For the text-containing cell, return its midpoint in [X, Y] coordinate format. 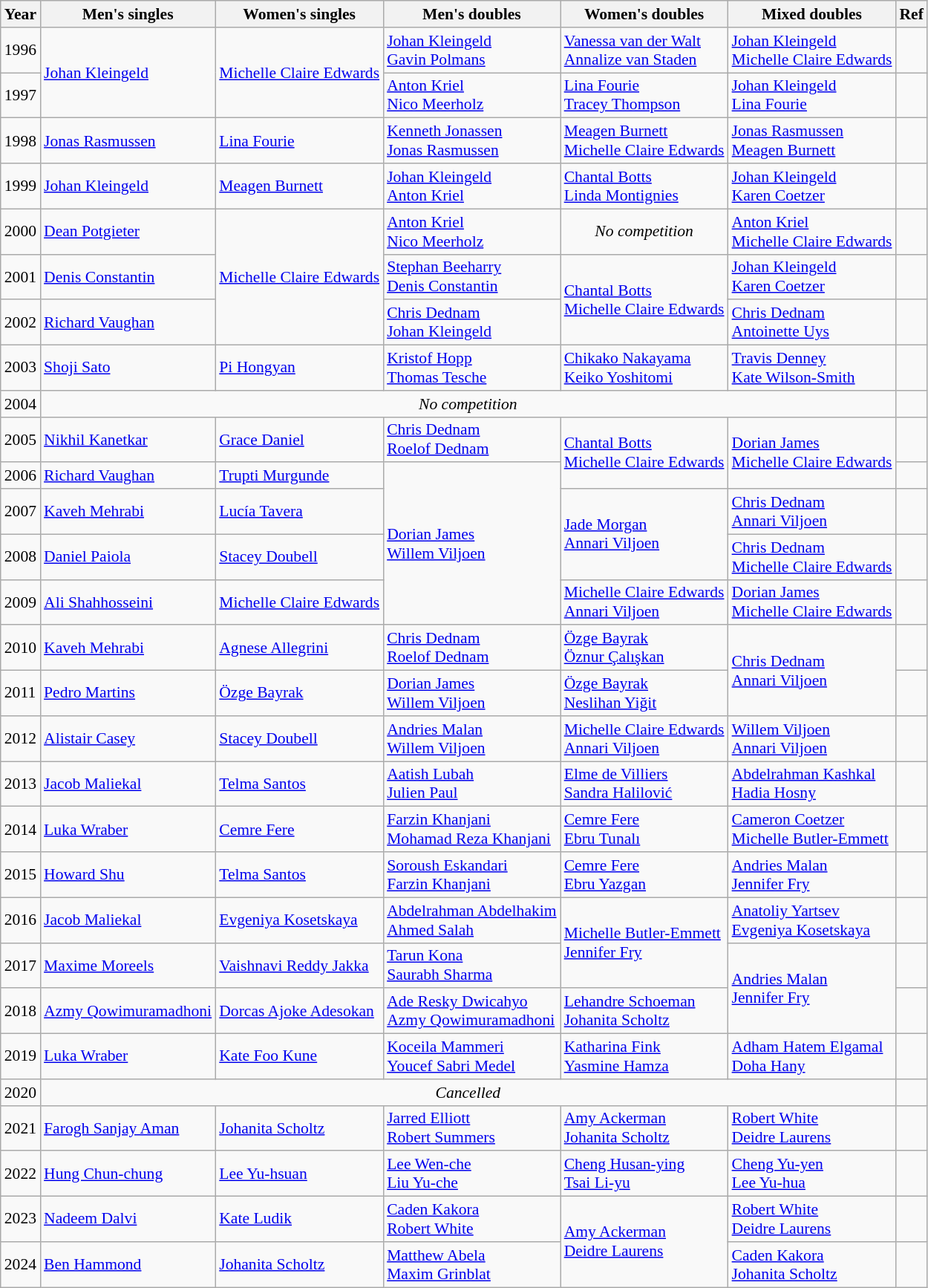
Women's singles [299, 14]
Jonas Rasmussen Meagen Burnett [812, 141]
2010 [21, 648]
Men's doubles [472, 14]
Chris Dednam Antoinette Uys [812, 322]
2009 [21, 602]
2020 [21, 1093]
Cheng Husan-ying Tsai Li-yu [644, 1174]
Vanessa van der Walt Annalize van Staden [644, 51]
Lina Fourie Tracey Thompson [644, 95]
2021 [21, 1128]
Michelle Butler-Emmett Jennifer Fry [644, 943]
Jonas Rasmussen [128, 141]
Matthew Abela Maxim Grinblat [472, 1264]
Howard Shu [128, 875]
Agnese Allegrini [299, 648]
Soroush Eskandari Farzin Khanjani [472, 875]
Trupti Murgunde [299, 476]
2015 [21, 875]
Kristof Hopp Thomas Tesche [472, 368]
Johan Kleingeld Michelle Claire Edwards [812, 51]
2022 [21, 1174]
Johan Kleingeld Gavin Polmans [472, 51]
Chantal Botts Linda Montignies [644, 186]
Chris Dednam Johan Kleingeld [472, 322]
2007 [21, 511]
Year [21, 14]
Koceila Mammeri Youcef Sabri Medel [472, 1056]
Amy Ackerman Deidre Laurens [644, 1242]
2013 [21, 784]
Shoji Sato [128, 368]
Daniel Paiola [128, 557]
Abdelrahman Abdelhakim Ahmed Salah [472, 920]
Dean Potgieter [128, 232]
Cancelled [468, 1093]
Nadeem Dalvi [128, 1220]
Cheng Yu-yen Lee Yu-hua [812, 1174]
Grace Daniel [299, 440]
Azmy Qowimuramadhoni [128, 1012]
2005 [21, 440]
2001 [21, 276]
Caden Kakora Robert White [472, 1220]
2014 [21, 829]
Cemre Fere [299, 829]
Anatoliy Yartsev Evgeniya Kosetskaya [812, 920]
Evgeniya Kosetskaya [299, 920]
1999 [21, 186]
Alistair Casey [128, 738]
Farogh Sanjay Aman [128, 1128]
Meagen Burnett [299, 186]
Tarun Kona Saurabh Sharma [472, 966]
Katharina Fink Yasmine Hamza [644, 1056]
Cameron Coetzer Michelle Butler-Emmett [812, 829]
2011 [21, 694]
Pi Hongyan [299, 368]
Denis Constantin [128, 276]
Lee Yu-hsuan [299, 1174]
Kenneth Jonassen Jonas Rasmussen [472, 141]
Abdelrahman Kashkal Hadia Hosny [812, 784]
Dorcas Ajoke Adesokan [299, 1012]
Vaishnavi Reddy Jakka [299, 966]
Cemre Fere Ebru Yazgan [644, 875]
2018 [21, 1012]
Cemre Fere Ebru Tunalı [644, 829]
Women's doubles [644, 14]
Elme de Villiers Sandra Halilović [644, 784]
Kate Ludik [299, 1220]
Özge Bayrak [299, 694]
Mixed doubles [812, 14]
Men's singles [128, 14]
Chris Dednam Michelle Claire Edwards [812, 557]
Travis Denney Kate Wilson-Smith [812, 368]
Aatish Lubah Julien Paul [472, 784]
Jarred Elliott Robert Summers [472, 1128]
Özge Bayrak Öznur Çalışkan [644, 648]
Kate Foo Kune [299, 1056]
Hung Chun-chung [128, 1174]
Lucía Tavera [299, 511]
Ben Hammond [128, 1264]
Lee Wen-che Liu Yu-che [472, 1174]
2023 [21, 1220]
1998 [21, 141]
Ali Shahhosseini [128, 602]
Amy Ackerman Johanita Scholtz [644, 1128]
2017 [21, 966]
Meagen Burnett Michelle Claire Edwards [644, 141]
Pedro Martins [128, 694]
Nikhil Kanetkar [128, 440]
2024 [21, 1264]
2004 [21, 404]
Ref [911, 14]
1996 [21, 51]
Andries Malan Willem Viljoen [472, 738]
2016 [21, 920]
Lehandre Schoeman Johanita Scholtz [644, 1012]
Lina Fourie [299, 141]
Stephan Beeharry Denis Constantin [472, 276]
Farzin Khanjani Mohamad Reza Khanjani [472, 829]
2019 [21, 1056]
2006 [21, 476]
2002 [21, 322]
Adham Hatem Elgamal Doha Hany [812, 1056]
2000 [21, 232]
Maxime Moreels [128, 966]
Anton Kriel Michelle Claire Edwards [812, 232]
Johan Kleingeld Anton Kriel [472, 186]
Jade Morgan Annari Viljoen [644, 534]
Caden Kakora Johanita Scholtz [812, 1264]
2008 [21, 557]
Chikako Nakayama Keiko Yoshitomi [644, 368]
Willem Viljoen Annari Viljoen [812, 738]
2012 [21, 738]
Ade Resky Dwicahyo Azmy Qowimuramadhoni [472, 1012]
1997 [21, 95]
2003 [21, 368]
Johan Kleingeld Lina Fourie [812, 95]
Özge Bayrak Neslihan Yiğit [644, 694]
